Search for the cell housing the specified text and yield its (x, y) center coordinate. 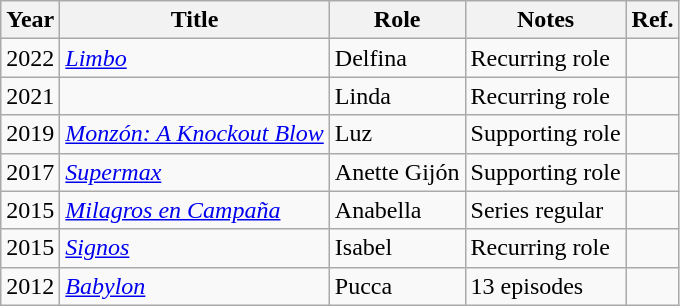
Isabel (397, 248)
2017 (30, 172)
Delfina (397, 58)
Role (397, 20)
Pucca (397, 286)
2022 (30, 58)
Luz (397, 134)
Anabella (397, 210)
2021 (30, 96)
Notes (546, 20)
Monzón: A Knockout Blow (195, 134)
Supermax (195, 172)
Title (195, 20)
Series regular (546, 210)
Limbo (195, 58)
Ref. (652, 20)
13 episodes (546, 286)
Year (30, 20)
Milagros en Campaña (195, 210)
Signos (195, 248)
2019 (30, 134)
Anette Gijón (397, 172)
2012 (30, 286)
Babylon (195, 286)
Linda (397, 96)
